Determine the (x, y) coordinate at the center of the cell enclosing the given text.  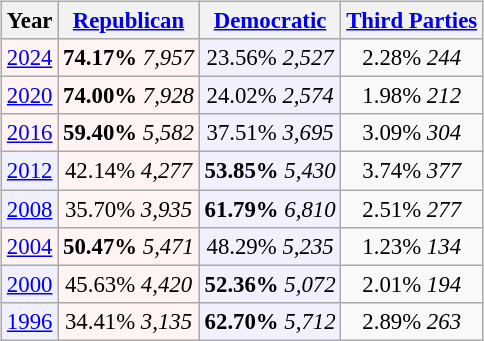
62.70% 5,712 (270, 321)
1.23% 134 (412, 246)
74.17% 7,957 (129, 58)
24.02% 2,574 (270, 96)
42.14% 4,277 (129, 171)
50.47% 5,471 (129, 246)
3.09% 304 (412, 133)
52.36% 5,072 (270, 284)
23.56% 2,527 (270, 58)
1.98% 212 (412, 96)
34.41% 3,135 (129, 321)
2008 (30, 209)
2012 (30, 171)
Third Parties (412, 21)
2.01% 194 (412, 284)
53.85% 5,430 (270, 171)
2004 (30, 246)
Year (30, 21)
3.74% 377 (412, 171)
2024 (30, 58)
2.51% 277 (412, 209)
59.40% 5,582 (129, 133)
1996 (30, 321)
Democratic (270, 21)
74.00% 7,928 (129, 96)
2000 (30, 284)
2016 (30, 133)
48.29% 5,235 (270, 246)
37.51% 3,695 (270, 133)
61.79% 6,810 (270, 209)
2.89% 263 (412, 321)
2020 (30, 96)
35.70% 3,935 (129, 209)
2.28% 244 (412, 58)
45.63% 4,420 (129, 284)
Republican (129, 21)
